Output the [x, y] coordinate of the center of the cell containing the given text.  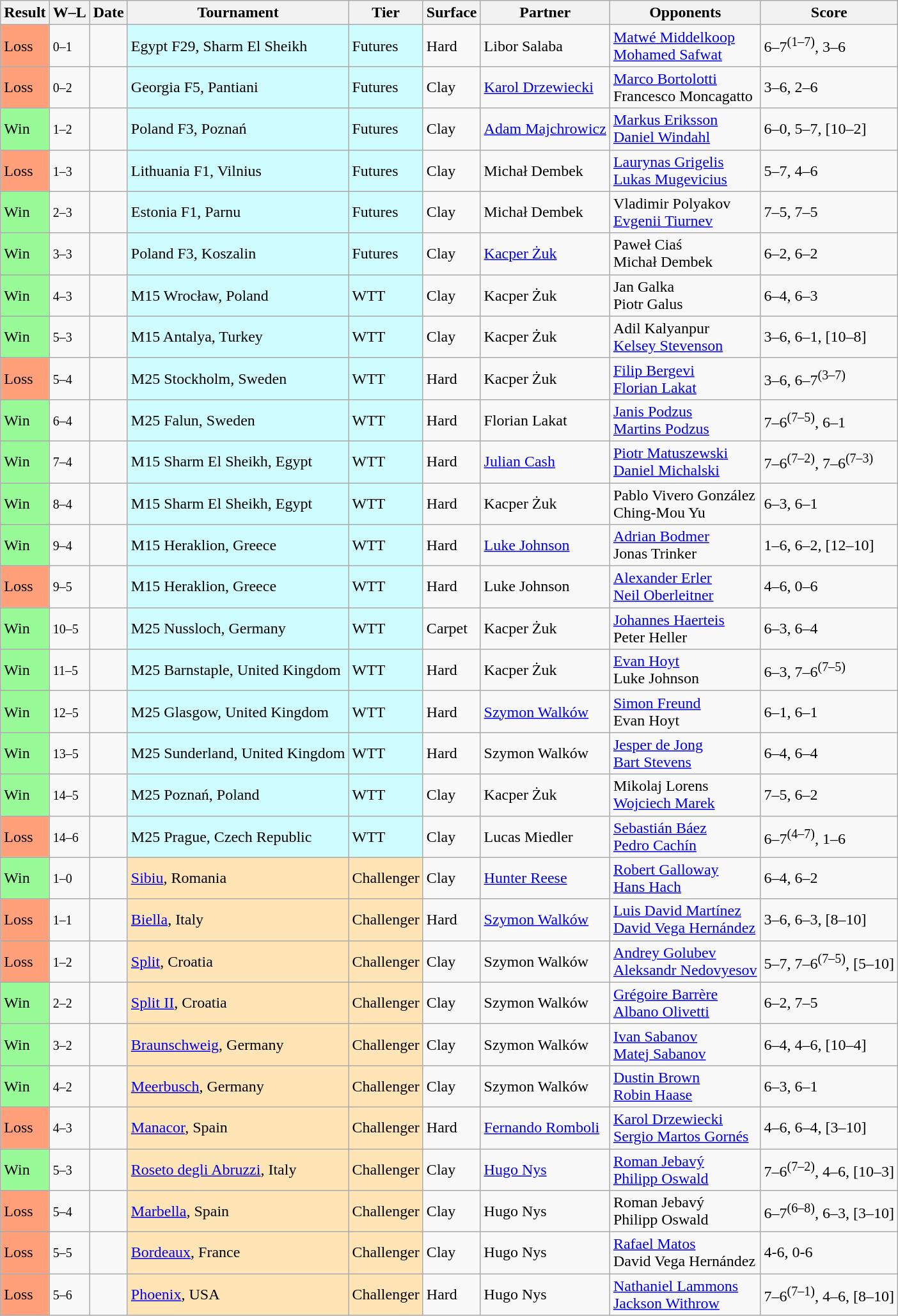
3–2 [69, 1044]
Meerbusch, Germany [238, 1086]
3–6, 6–3, [8–10] [829, 920]
Marco Bortolotti Francesco Moncagatto [685, 87]
Nathaniel Lammons Jackson Withrow [685, 1295]
Poland F3, Koszalin [238, 253]
Braunschweig, Germany [238, 1044]
0–1 [69, 46]
4-6, 0-6 [829, 1253]
Simon Freund Evan Hoyt [685, 711]
Rafael Matos David Vega Hernández [685, 1253]
3–6, 6–7(3–7) [829, 379]
Ivan Sabanov Matej Sabanov [685, 1044]
9–4 [69, 545]
Filip Bergevi Florian Lakat [685, 379]
Johannes Haerteis Peter Heller [685, 628]
7–6(7–2), 4–6, [10–3] [829, 1169]
Date [109, 13]
6–4, 6–3 [829, 296]
Egypt F29, Sharm El Sheikh [238, 46]
5–6 [69, 1295]
6–4 [69, 420]
7–6(7–5), 6–1 [829, 420]
4–2 [69, 1086]
6–2, 6–2 [829, 253]
Bordeaux, France [238, 1253]
Piotr Matuszewski Daniel Michalski [685, 462]
Jesper de Jong Bart Stevens [685, 754]
Julian Cash [545, 462]
Sibiu, Romania [238, 878]
Robert Galloway Hans Hach [685, 878]
Jan Galka Piotr Galus [685, 296]
4–6, 0–6 [829, 587]
Adam Majchrowicz [545, 129]
Markus Eriksson Daniel Windahl [685, 129]
7–6(7–2), 7–6(7–3) [829, 462]
M25 Falun, Sweden [238, 420]
7–5, 7–5 [829, 212]
Opponents [685, 13]
M25 Prague, Czech Republic [238, 837]
Poland F3, Poznań [238, 129]
0–2 [69, 87]
Adil Kalyanpur Kelsey Stevenson [685, 337]
1–1 [69, 920]
M15 Antalya, Turkey [238, 337]
Marbella, Spain [238, 1212]
7–5, 6–2 [829, 795]
M15 Wrocław, Poland [238, 296]
Estonia F1, Parnu [238, 212]
Paweł Ciaś Michał Dembek [685, 253]
Result [25, 13]
Karol Drzewiecki Sergio Martos Gornés [685, 1127]
M25 Barnstaple, United Kingdom [238, 670]
Libor Salaba [545, 46]
6–3, 6–4 [829, 628]
1–6, 6–2, [12–10] [829, 545]
6–7(1–7), 3–6 [829, 46]
Sebastián Báez Pedro Cachín [685, 837]
Phoenix, USA [238, 1295]
M25 Poznań, Poland [238, 795]
M25 Sunderland, United Kingdom [238, 754]
6–7(6–8), 6–3, [3–10] [829, 1212]
3–6, 6–1, [10–8] [829, 337]
10–5 [69, 628]
Surface [452, 13]
5–7, 7–6(7–5), [5–10] [829, 961]
Partner [545, 13]
3–3 [69, 253]
Florian Lakat [545, 420]
5–7, 4–6 [829, 170]
Matwé Middelkoop Mohamed Safwat [685, 46]
3–6, 2–6 [829, 87]
Karol Drzewiecki [545, 87]
6–4, 6–2 [829, 878]
Lithuania F1, Vilnius [238, 170]
Evan Hoyt Luke Johnson [685, 670]
Laurynas Grigelis Lukas Mugevicius [685, 170]
Fernando Romboli [545, 1127]
M25 Stockholm, Sweden [238, 379]
Georgia F5, Pantiani [238, 87]
M25 Nussloch, Germany [238, 628]
12–5 [69, 711]
Andrey Golubev Aleksandr Nedovyesov [685, 961]
Grégoire Barrère Albano Olivetti [685, 1003]
Alexander Erler Neil Oberleitner [685, 587]
Adrian Bodmer Jonas Trinker [685, 545]
7–4 [69, 462]
Lucas Miedler [545, 837]
Tournament [238, 13]
6–2, 7–5 [829, 1003]
6–4, 6–4 [829, 754]
Split II, Croatia [238, 1003]
2–3 [69, 212]
Manacor, Spain [238, 1127]
Pablo Vivero González Ching-Mou Yu [685, 503]
Tier [386, 13]
Split, Croatia [238, 961]
6–7(4–7), 1–6 [829, 837]
1–3 [69, 170]
Hunter Reese [545, 878]
13–5 [69, 754]
8–4 [69, 503]
6–0, 5–7, [10–2] [829, 129]
M25 Glasgow, United Kingdom [238, 711]
7–6(7–1), 4–6, [8–10] [829, 1295]
Carpet [452, 628]
4–6, 6–4, [3–10] [829, 1127]
Roseto degli Abruzzi, Italy [238, 1169]
14–5 [69, 795]
1–0 [69, 878]
5–5 [69, 1253]
Vladimir Polyakov Evgenii Tiurnev [685, 212]
9–5 [69, 587]
2–2 [69, 1003]
6–3, 7–6(7–5) [829, 670]
W–L [69, 13]
Luis David Martínez David Vega Hernández [685, 920]
6–1, 6–1 [829, 711]
Biella, Italy [238, 920]
6–4, 4–6, [10–4] [829, 1044]
Score [829, 13]
Janis Podzus Martins Podzus [685, 420]
Dustin Brown Robin Haase [685, 1086]
11–5 [69, 670]
Mikolaj Lorens Wojciech Marek [685, 795]
14–6 [69, 837]
